Return [X, Y] of the center of cell containing provided text 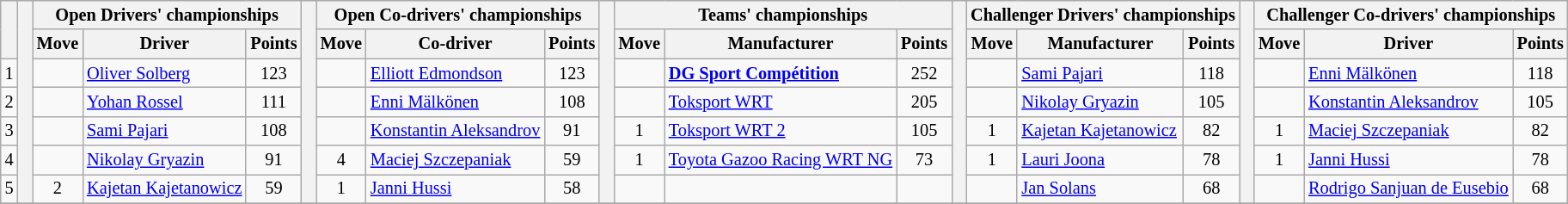
Yohan Rossel [164, 102]
Rodrigo Sanjuan de Eusebio [1408, 189]
Open Drivers' championships [167, 15]
Jan Solans [1100, 189]
111 [273, 102]
Toksport WRT 2 [781, 131]
5 [9, 189]
Elliott Edmondson [456, 73]
Challenger Drivers' championships [1102, 15]
Open Co-drivers' championships [458, 15]
Oliver Solberg [164, 73]
Toksport WRT [781, 102]
Toyota Gazoo Racing WRT NG [781, 160]
DG Sport Compétition [781, 73]
73 [924, 160]
3 [9, 131]
Challenger Co-drivers' championships [1412, 15]
Co-driver [456, 44]
Lauri Joona [1100, 160]
58 [572, 189]
252 [924, 73]
Teams' championships [782, 15]
205 [924, 102]
